Detect which cell encompasses the target text, then output its [X, Y] center coordinate. 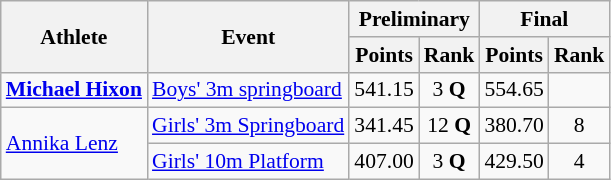
Boys' 3m springboard [248, 90]
341.45 [384, 126]
Event [248, 36]
Michael Hixon [74, 90]
Athlete [74, 36]
Girls' 3m Springboard [248, 126]
Girls' 10m Platform [248, 162]
4 [580, 162]
554.65 [514, 90]
Annika Lenz [74, 144]
541.15 [384, 90]
8 [580, 126]
407.00 [384, 162]
Final [544, 19]
380.70 [514, 126]
Preliminary [414, 19]
12 Q [450, 126]
429.50 [514, 162]
